Pinpoint the cell where the given text exists, returning its (x, y) midpoint coordinate. 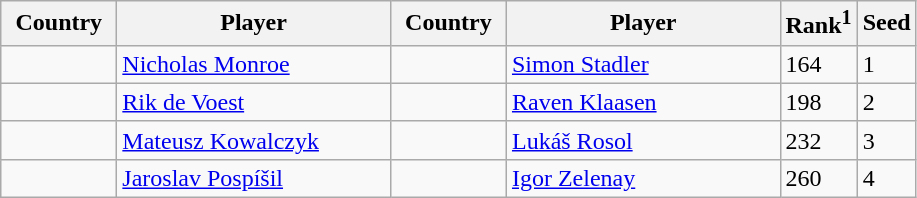
Rank1 (818, 24)
Lukáš Rosol (643, 140)
198 (818, 102)
4 (886, 178)
Raven Klaasen (643, 102)
2 (886, 102)
1 (886, 64)
Mateusz Kowalczyk (254, 140)
Rik de Voest (254, 102)
Igor Zelenay (643, 178)
Simon Stadler (643, 64)
Jaroslav Pospíšil (254, 178)
164 (818, 64)
Nicholas Monroe (254, 64)
3 (886, 140)
Seed (886, 24)
232 (818, 140)
260 (818, 178)
